Identify which cell holds the provided text, then report its [x, y] central coordinate. 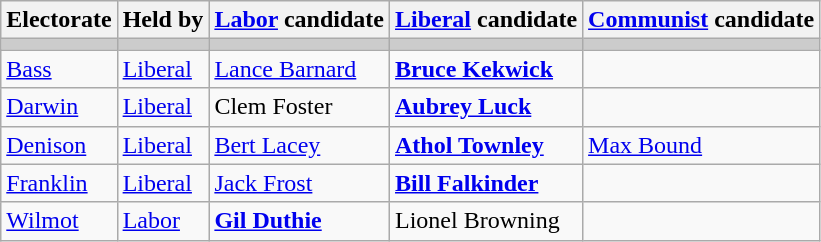
Max Bound [702, 145]
Bass [59, 69]
Communist candidate [702, 20]
Labor candidate [300, 20]
Gil Duthie [300, 221]
Lionel Browning [486, 221]
Aubrey Luck [486, 107]
Bruce Kekwick [486, 69]
Held by [163, 20]
Franklin [59, 183]
Jack Frost [300, 183]
Bill Falkinder [486, 183]
Clem Foster [300, 107]
Bert Lacey [300, 145]
Denison [59, 145]
Labor [163, 221]
Wilmot [59, 221]
Electorate [59, 20]
Lance Barnard [300, 69]
Liberal candidate [486, 20]
Athol Townley [486, 145]
Darwin [59, 107]
